Locate the cell with the specified text and output its [X, Y] center coordinate. 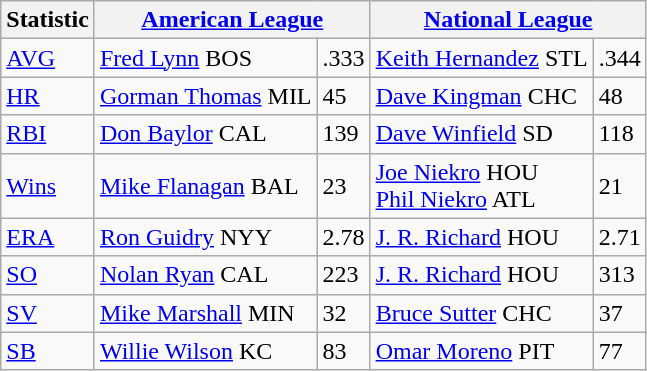
2.71 [620, 237]
23 [344, 186]
83 [344, 351]
118 [620, 134]
HR [48, 96]
32 [344, 313]
ERA [48, 237]
37 [620, 313]
Gorman Thomas MIL [206, 96]
SO [48, 275]
Willie Wilson KC [206, 351]
Keith Hernandez STL [482, 58]
National League [508, 20]
Mike Marshall MIN [206, 313]
2.78 [344, 237]
48 [620, 96]
Bruce Sutter CHC [482, 313]
Fred Lynn BOS [206, 58]
SV [48, 313]
Statistic [48, 20]
77 [620, 351]
RBI [48, 134]
.344 [620, 58]
Nolan Ryan CAL [206, 275]
45 [344, 96]
SB [48, 351]
139 [344, 134]
Omar Moreno PIT [482, 351]
.333 [344, 58]
Don Baylor CAL [206, 134]
AVG [48, 58]
Joe Niekro HOUPhil Niekro ATL [482, 186]
Dave Kingman CHC [482, 96]
Wins [48, 186]
313 [620, 275]
21 [620, 186]
223 [344, 275]
American League [232, 20]
Ron Guidry NYY [206, 237]
Dave Winfield SD [482, 134]
Mike Flanagan BAL [206, 186]
